From the cell containing the given text, extract its center point as [x, y] coordinate. 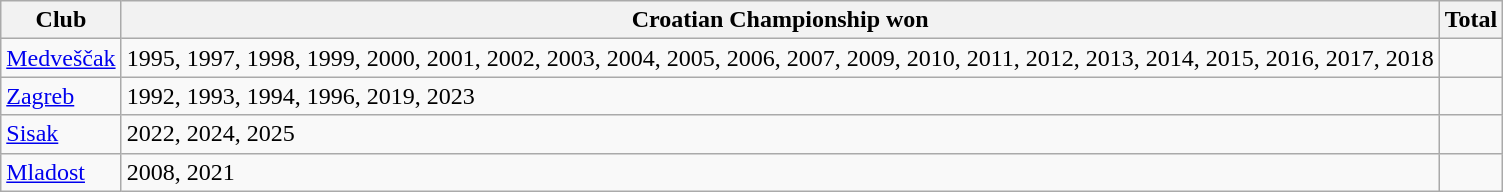
Sisak [61, 134]
2022, 2024, 2025 [780, 134]
2008, 2021 [780, 172]
1995, 1997, 1998, 1999, 2000, 2001, 2002, 2003, 2004, 2005, 2006, 2007, 2009, 2010, 2011, 2012, 2013, 2014, 2015, 2016, 2017, 2018 [780, 58]
Total [1471, 20]
Medveščak [61, 58]
1992, 1993, 1994, 1996, 2019, 2023 [780, 96]
Mladost [61, 172]
Zagreb [61, 96]
Croatian Championship won [780, 20]
Club [61, 20]
